Return (X, Y) of the center of cell containing provided text 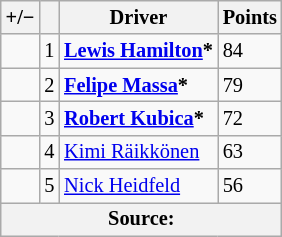
63 (250, 152)
5 (49, 186)
4 (49, 152)
Felipe Massa* (138, 85)
72 (250, 118)
3 (49, 118)
Robert Kubica* (138, 118)
56 (250, 186)
Driver (138, 17)
Source: (142, 219)
84 (250, 51)
Kimi Räikkönen (138, 152)
1 (49, 51)
Nick Heidfeld (138, 186)
2 (49, 85)
79 (250, 85)
Points (250, 17)
+/− (20, 17)
Lewis Hamilton* (138, 51)
